From the cell containing the given text, extract its center point as (X, Y) coordinate. 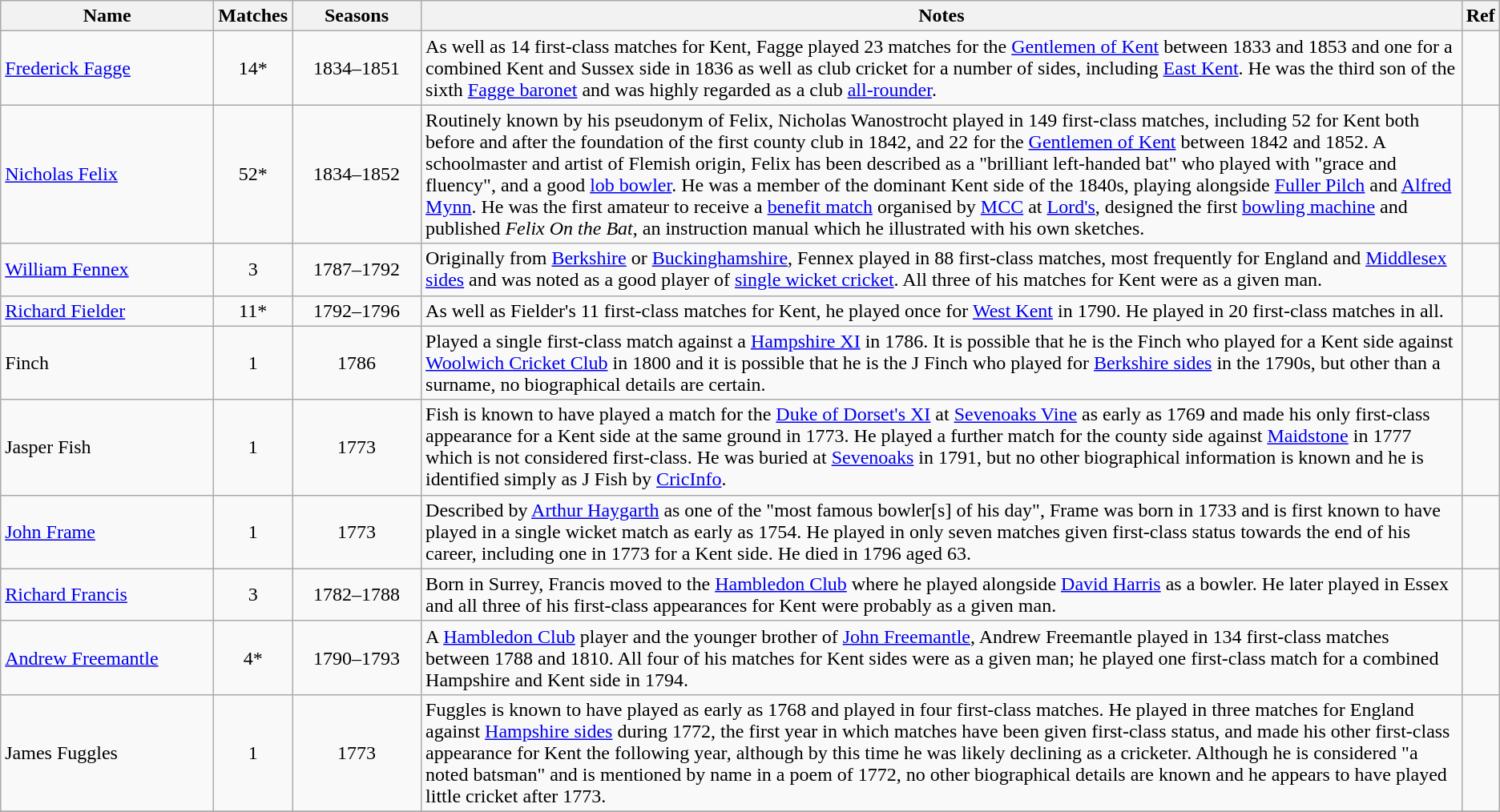
1790–1793 (357, 657)
1787–1792 (357, 269)
Name (107, 16)
1782–1788 (357, 594)
Finch (107, 363)
Jasper Fish (107, 447)
1834–1851 (357, 68)
James Fuggles (107, 753)
Andrew Freemantle (107, 657)
4* (253, 657)
14* (253, 68)
Frederick Fagge (107, 68)
Nicholas Felix (107, 175)
1792–1796 (357, 311)
As well as Fielder's 11 first-class matches for Kent, he played once for West Kent in 1790. He played in 20 first-class matches in all. (942, 311)
1786 (357, 363)
William Fennex (107, 269)
Richard Francis (107, 594)
Notes (942, 16)
11* (253, 311)
Ref (1481, 16)
1834–1852 (357, 175)
John Frame (107, 532)
52* (253, 175)
Richard Fielder (107, 311)
Seasons (357, 16)
Matches (253, 16)
